Extract the [X, Y] coordinate from the center of the cell holding the provided text.  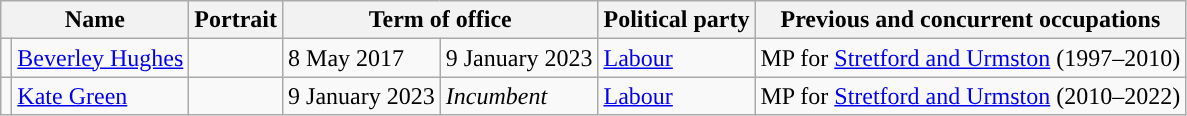
Term of office [440, 20]
Kate Green [100, 96]
Political party [676, 20]
MP for Stretford and Urmston (2010–2022) [970, 96]
Incumbent [519, 96]
Name [95, 20]
MP for Stretford and Urmston (1997–2010) [970, 58]
8 May 2017 [362, 58]
Portrait [236, 20]
Previous and concurrent occupations [970, 20]
Beverley Hughes [100, 58]
